Scan for the cell matching the given text and deliver its (X, Y) coordinate at center. 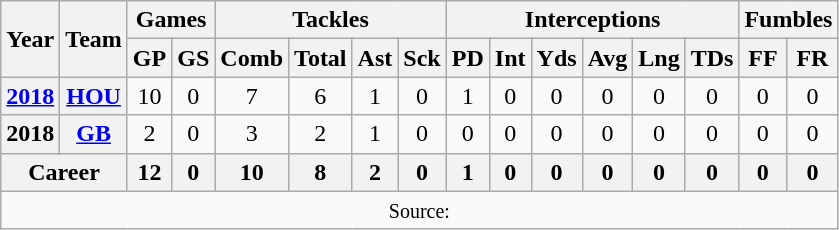
Comb (252, 58)
Avg (608, 58)
3 (252, 134)
HOU (94, 96)
GP (149, 58)
Games (170, 20)
Yds (556, 58)
Career (64, 172)
7 (252, 96)
Ast (375, 58)
Lng (659, 58)
GS (194, 58)
PD (468, 58)
GB (94, 134)
6 (321, 96)
Int (510, 58)
TDs (712, 58)
8 (321, 172)
FF (763, 58)
Interceptions (592, 20)
Tackles (330, 20)
Fumbles (788, 20)
FR (812, 58)
Year (30, 39)
Total (321, 58)
Source: (420, 210)
Sck (422, 58)
12 (149, 172)
Team (94, 39)
